Scan for the cell matching the given text and deliver its (x, y) coordinate at center. 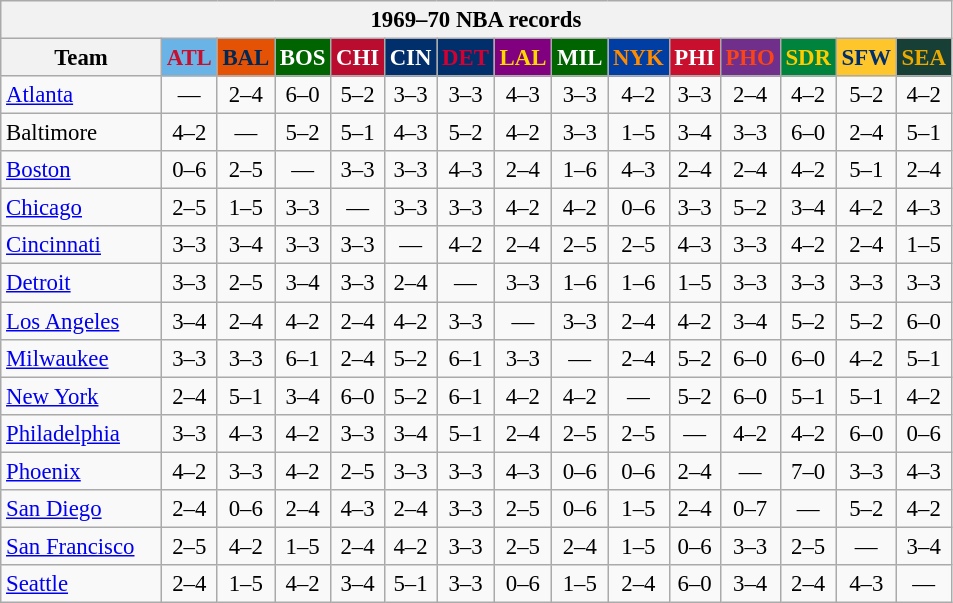
PHO (750, 58)
LAL (522, 58)
SFW (866, 58)
San Diego (82, 509)
Baltimore (82, 133)
Milwaukee (82, 358)
7–0 (808, 471)
Chicago (82, 208)
Seattle (82, 584)
Detroit (82, 283)
Phoenix (82, 471)
MIL (580, 58)
San Francisco (82, 546)
New York (82, 396)
Cincinnati (82, 245)
Los Angeles (82, 321)
BOS (303, 58)
Team (82, 58)
BAL (246, 58)
CHI (358, 58)
0–7 (750, 509)
SEA (924, 58)
Philadelphia (82, 433)
CIN (410, 58)
1969–70 NBA records (476, 20)
PHI (694, 58)
Boston (82, 170)
ATL (189, 58)
DET (466, 58)
SDR (808, 58)
Atlanta (82, 95)
NYK (638, 58)
